Locate the cell with the specified text and output its [X, Y] center coordinate. 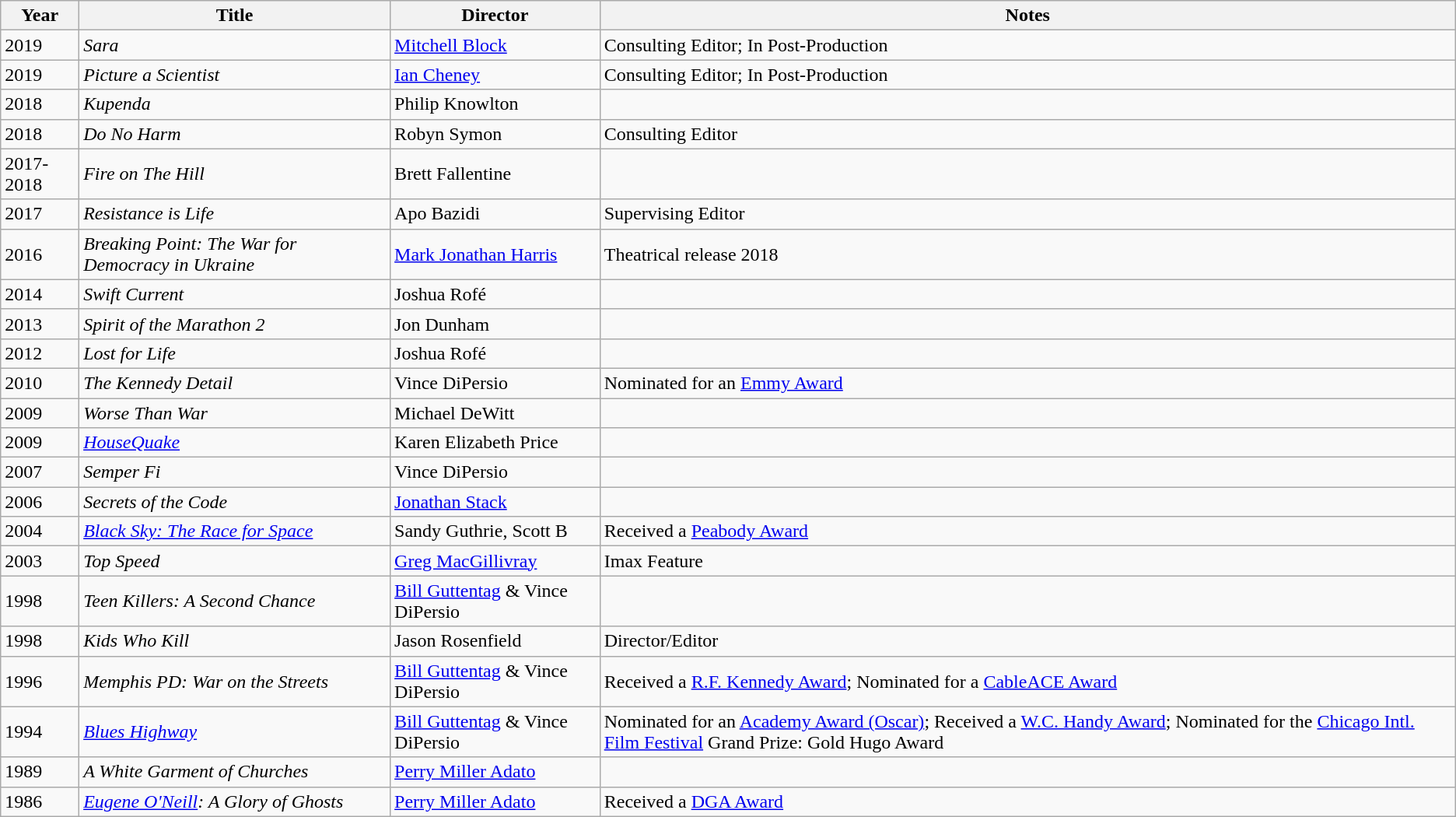
Brett Fallentine [495, 174]
Kids Who Kill [235, 641]
Top Speed [235, 561]
Robyn Symon [495, 134]
Picture a Scientist [235, 75]
Consulting Editor [1027, 134]
The Kennedy Detail [235, 383]
Secrets of the Code [235, 502]
Theatrical release 2018 [1027, 254]
Memphis PD: War on the Streets [235, 682]
Teen Killers: A Second Chance [235, 601]
Supervising Editor [1027, 214]
Michael DeWitt [495, 413]
Worse Than War [235, 413]
Semper Fi [235, 472]
Imax Feature [1027, 561]
1996 [40, 682]
Mitchell Block [495, 45]
2017 [40, 214]
2012 [40, 353]
Received a DGA Award [1027, 801]
Spirit of the Marathon 2 [235, 324]
HouseQuake [235, 443]
Director [495, 16]
Jason Rosenfield [495, 641]
2017-2018 [40, 174]
Sandy Guthrie, Scott B [495, 531]
2006 [40, 502]
1994 [40, 731]
2007 [40, 472]
Karen Elizabeth Price [495, 443]
Greg MacGillivray [495, 561]
Lost for Life [235, 353]
Apo Bazidi [495, 214]
2010 [40, 383]
2014 [40, 294]
Year [40, 16]
Title [235, 16]
Sara [235, 45]
Nominated for an Academy Award (Oscar); Received a W.C. Handy Award; Nominated for the Chicago Intl. Film Festival Grand Prize: Gold Hugo Award [1027, 731]
Director/Editor [1027, 641]
1989 [40, 772]
2016 [40, 254]
Jonathan Stack [495, 502]
Received a R.F. Kennedy Award; Nominated for a CableACE Award [1027, 682]
Breaking Point: The War for Democracy in Ukraine [235, 254]
Eugene O'Neill: A Glory of Ghosts [235, 801]
Black Sky: The Race for Space [235, 531]
2013 [40, 324]
1986 [40, 801]
2004 [40, 531]
Notes [1027, 16]
Nominated for an Emmy Award [1027, 383]
Received a Peabody Award [1027, 531]
Kupenda [235, 104]
Fire on The Hill [235, 174]
Philip Knowlton [495, 104]
Jon Dunham [495, 324]
A White Garment of Churches [235, 772]
2003 [40, 561]
Resistance is Life [235, 214]
Blues Highway [235, 731]
Swift Current [235, 294]
Mark Jonathan Harris [495, 254]
Ian Cheney [495, 75]
Do No Harm [235, 134]
